Provide the [X, Y] coordinate of the cell's center where the given text is located.  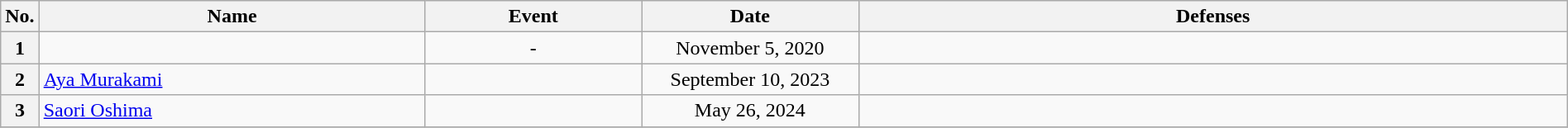
- [533, 48]
Aya Murakami [232, 79]
September 10, 2023 [750, 79]
2 [20, 79]
Date [750, 17]
No. [20, 17]
Saori Oshima [232, 111]
Event [533, 17]
Defenses [1212, 17]
May 26, 2024 [750, 111]
Name [232, 17]
1 [20, 48]
November 5, 2020 [750, 48]
3 [20, 111]
